Determine the (x, y) coordinate at the center of the cell enclosing the given text.  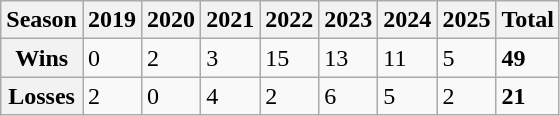
21 (528, 96)
11 (408, 58)
2023 (348, 20)
49 (528, 58)
4 (230, 96)
2022 (290, 20)
6 (348, 96)
2021 (230, 20)
Losses (42, 96)
Season (42, 20)
2019 (112, 20)
2024 (408, 20)
15 (290, 58)
2025 (466, 20)
13 (348, 58)
3 (230, 58)
Total (528, 20)
Wins (42, 58)
2020 (172, 20)
